Pinpoint the cell where the given text exists, returning its (X, Y) midpoint coordinate. 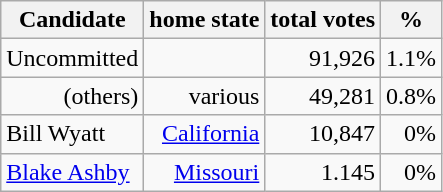
1.145 (323, 172)
home state (204, 20)
49,281 (323, 96)
Missouri (204, 172)
91,926 (323, 58)
0.8% (412, 96)
total votes (323, 20)
1.1% (412, 58)
(others) (72, 96)
Candidate (72, 20)
California (204, 134)
Bill Wyatt (72, 134)
Blake Ashby (72, 172)
10,847 (323, 134)
Uncommitted (72, 58)
% (412, 20)
various (204, 96)
